Detect which cell encompasses the target text, then output its (x, y) center coordinate. 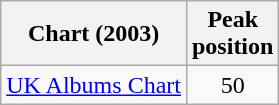
Peakposition (232, 34)
UK Albums Chart (94, 85)
50 (232, 85)
Chart (2003) (94, 34)
